Pinpoint the cell where the given text exists, returning its [x, y] midpoint coordinate. 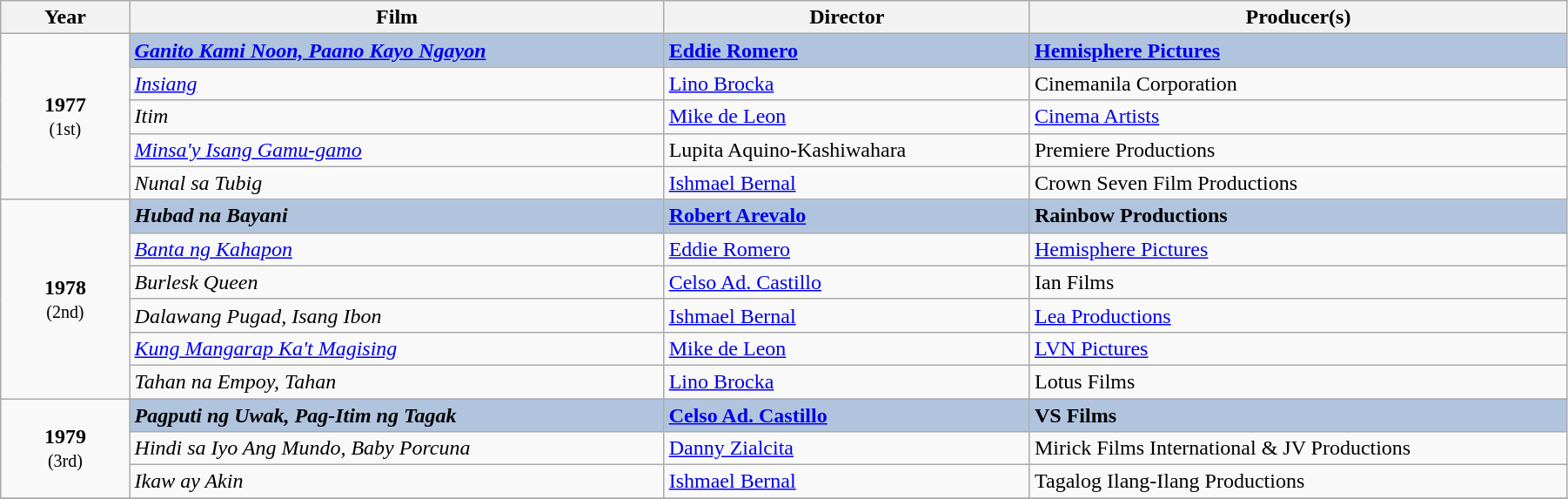
Itim [397, 117]
Burlesk Queen [397, 282]
Hubad na Bayani [397, 216]
Insiang [397, 84]
Robert Arevalo [847, 216]
Lupita Aquino-Kashiwahara [847, 150]
Crown Seven Film Productions [1298, 183]
Film [397, 17]
Pagputi ng Uwak, Pag-Itim ng Tagak [397, 415]
Ganito Kami Noon, Paano Kayo Ngayon [397, 51]
Cinemanila Corporation [1298, 84]
Minsa'y Isang Gamu-gamo [397, 150]
Lea Productions [1298, 315]
Cinema Artists [1298, 117]
Producer(s) [1298, 17]
Danny Zialcita [847, 448]
Ian Films [1298, 282]
Year [65, 17]
1978(2nd) [65, 299]
Premiere Productions [1298, 150]
Tagalog Ilang-Ilang Productions [1298, 482]
Director [847, 17]
Banta ng Kahapon [397, 249]
Rainbow Productions [1298, 216]
Nunal sa Tubig [397, 183]
VS Films [1298, 415]
Dalawang Pugad, Isang Ibon [397, 315]
LVN Pictures [1298, 348]
Lotus Films [1298, 381]
Hindi sa Iyo Ang Mundo, Baby Porcuna [397, 448]
1979(3rd) [65, 448]
1977(1st) [65, 117]
Ikaw ay Akin [397, 482]
Tahan na Empoy, Tahan [397, 381]
Mirick Films International & JV Productions [1298, 448]
Kung Mangarap Ka't Magising [397, 348]
